Return [X, Y] of the center of cell containing provided text 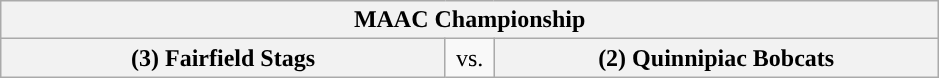
MAAC Championship [470, 20]
vs. [470, 58]
(2) Quinnipiac Bobcats [716, 58]
(3) Fairfield Stags [224, 58]
